Capture the cell that displays the provided text and extract its [X, Y] central coordinate. 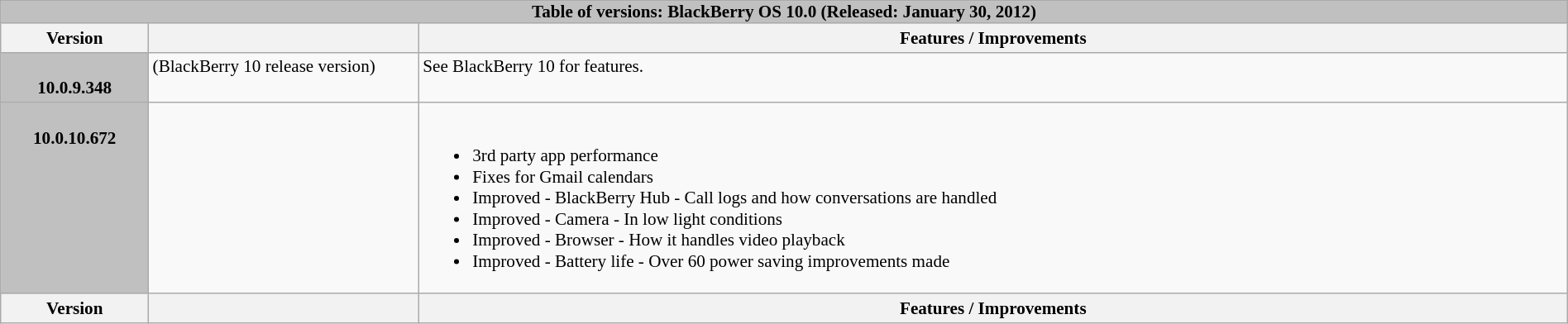
(BlackBerry 10 release version) [284, 78]
10.0.10.672 [74, 198]
Table of versions: BlackBerry OS 10.0 (Released: January 30, 2012) [784, 12]
10.0.9.348 [74, 78]
See BlackBerry 10 for features. [992, 78]
